Locate the cell with the specified text and output its (X, Y) center coordinate. 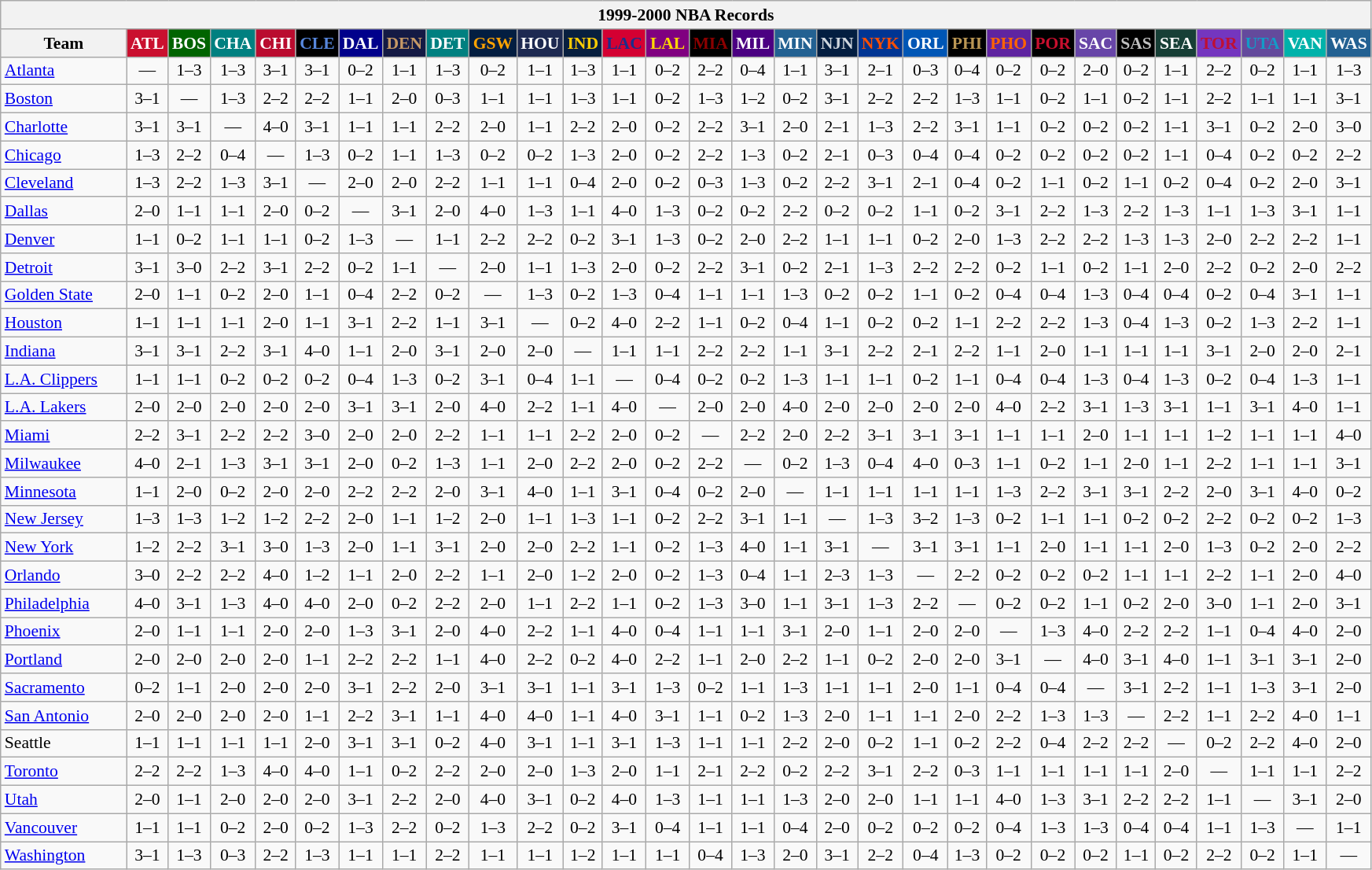
Minnesota (64, 492)
MIN (795, 43)
DET (448, 43)
Washington (64, 856)
Portland (64, 660)
SEA (1176, 43)
UTA (1263, 43)
TOR (1219, 43)
Dallas (64, 212)
Seattle (64, 743)
PHI (967, 43)
VAN (1305, 43)
L.A. Clippers (64, 379)
SAC (1096, 43)
SAS (1136, 43)
CHI (275, 43)
1999-2000 NBA Records (686, 15)
Atlanta (64, 71)
New Jersey (64, 519)
PHO (1008, 43)
Miami (64, 436)
IND (583, 43)
Vancouver (64, 828)
NJN (837, 43)
ATL (148, 43)
BOS (189, 43)
Boston (64, 99)
MIL (753, 43)
Philadelphia (64, 603)
DEN (404, 43)
POR (1053, 43)
CHA (233, 43)
Milwaukee (64, 463)
Golden State (64, 295)
Charlotte (64, 127)
MIA (710, 43)
LAL (668, 43)
WAS (1349, 43)
ORL (926, 43)
Denver (64, 239)
HOU (539, 43)
Phoenix (64, 632)
L.A. Lakers (64, 407)
New York (64, 547)
Chicago (64, 155)
Toronto (64, 772)
LAC (624, 43)
San Antonio (64, 716)
Houston (64, 323)
Cleveland (64, 183)
Orlando (64, 576)
Utah (64, 800)
Team (64, 43)
Sacramento (64, 688)
NYK (881, 43)
GSW (494, 43)
Indiana (64, 352)
Detroit (64, 267)
DAL (361, 43)
CLE (318, 43)
2–3 (837, 576)
3–2 (926, 519)
